For the text-containing cell, return its midpoint in (X, Y) coordinate format. 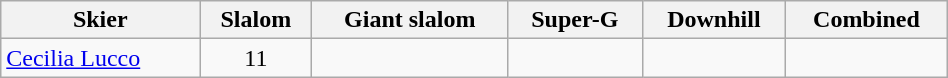
Slalom (256, 20)
Combined (867, 20)
Downhill (714, 20)
Super-G (574, 20)
Giant slalom (410, 20)
Skier (100, 20)
11 (256, 58)
Cecilia Lucco (100, 58)
